For the text-containing cell, return its midpoint in (X, Y) coordinate format. 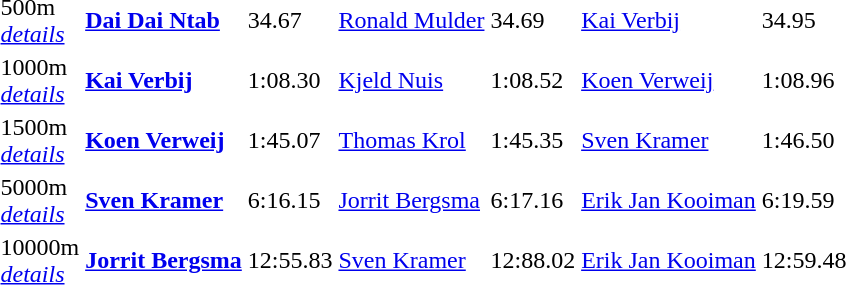
6:17.16 (533, 200)
1:45.07 (290, 140)
Kai Verbij (164, 80)
1:45.35 (533, 140)
1:08.30 (290, 80)
Jorrit Bergsma (412, 200)
1:08.52 (533, 80)
6:16.15 (290, 200)
Kjeld Nuis (412, 80)
Erik Jan Kooiman (669, 200)
Thomas Krol (412, 140)
